Return [X, Y] of the center of cell containing provided text 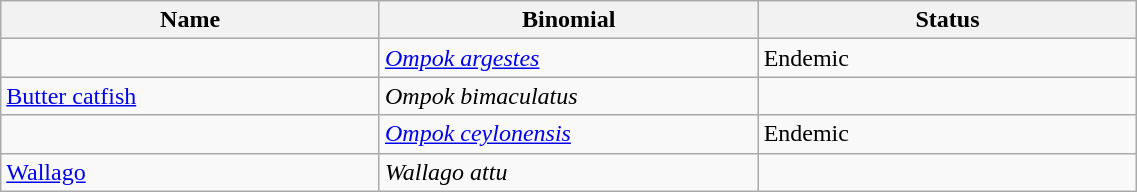
Butter catfish [190, 96]
Ompok bimaculatus [568, 96]
Binomial [568, 20]
Ompok ceylonensis [568, 134]
Wallago attu [568, 172]
Name [190, 20]
Wallago [190, 172]
Ompok argestes [568, 58]
Status [948, 20]
